Scan for the cell matching the given text and deliver its (x, y) coordinate at center. 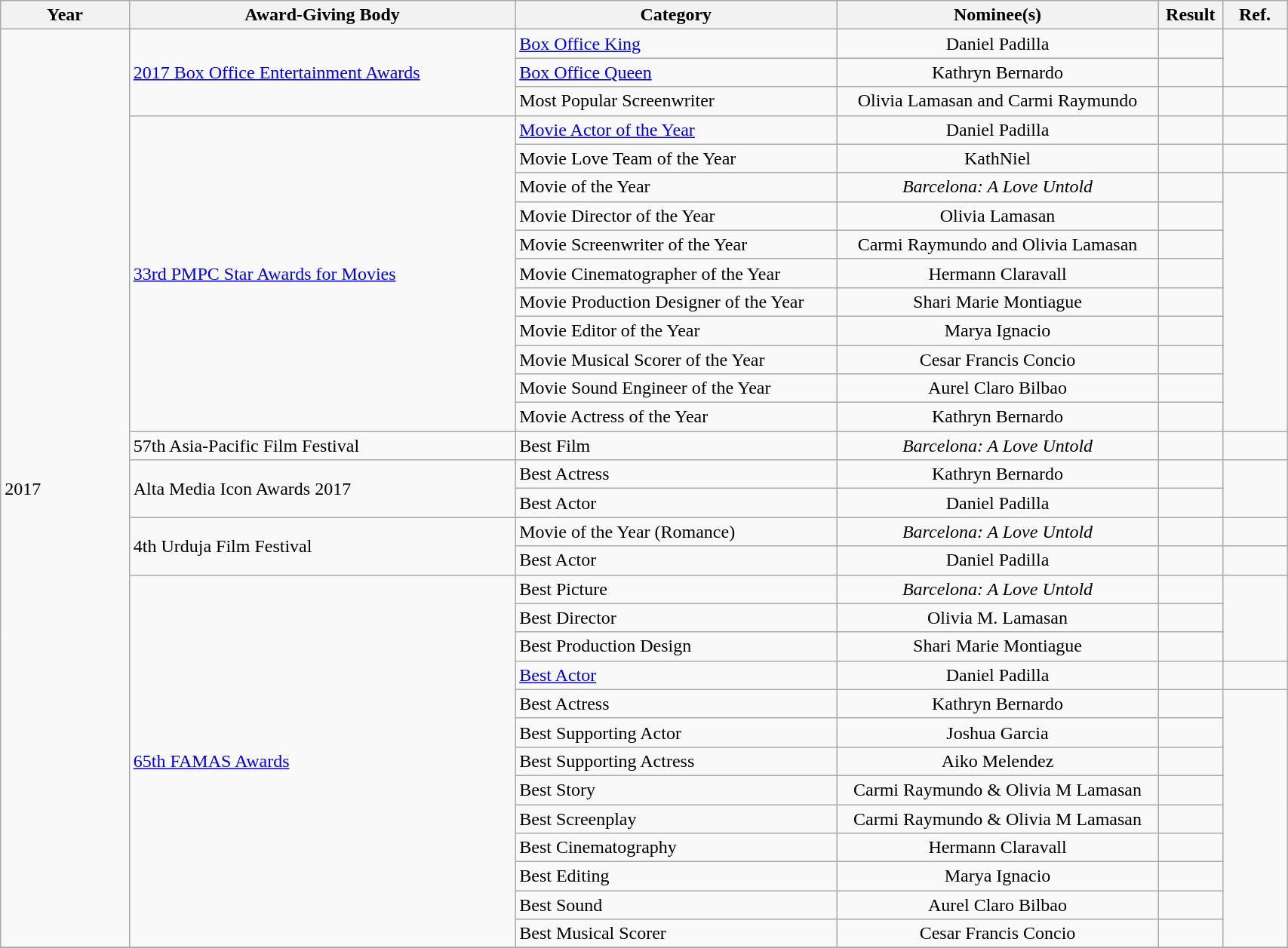
Aiko Melendez (998, 761)
Box Office Queen (676, 72)
2017 Box Office Entertainment Awards (321, 72)
Best Musical Scorer (676, 934)
Result (1191, 15)
Best Film (676, 446)
Best Sound (676, 905)
Box Office King (676, 44)
Ref. (1254, 15)
33rd PMPC Star Awards for Movies (321, 273)
Best Production Design (676, 646)
Category (676, 15)
Movie Love Team of the Year (676, 158)
Movie Director of the Year (676, 216)
Movie Editor of the Year (676, 330)
Award-Giving Body (321, 15)
Movie Actress of the Year (676, 417)
Joshua Garcia (998, 732)
Movie of the Year (676, 187)
Movie Sound Engineer of the Year (676, 388)
Best Picture (676, 589)
Best Supporting Actor (676, 732)
Movie Production Designer of the Year (676, 302)
Movie Actor of the Year (676, 130)
Best Story (676, 790)
57th Asia-Pacific Film Festival (321, 446)
4th Urduja Film Festival (321, 546)
Most Popular Screenwriter (676, 101)
Olivia Lamasan and Carmi Raymundo (998, 101)
Best Editing (676, 876)
Movie Cinematographer of the Year (676, 273)
Carmi Raymundo and Olivia Lamasan (998, 244)
Movie Screenwriter of the Year (676, 244)
Olivia Lamasan (998, 216)
2017 (65, 489)
Best Director (676, 618)
Movie of the Year (Romance) (676, 532)
Best Cinematography (676, 848)
Best Supporting Actress (676, 761)
Best Screenplay (676, 818)
Nominee(s) (998, 15)
Movie Musical Scorer of the Year (676, 360)
Alta Media Icon Awards 2017 (321, 489)
65th FAMAS Awards (321, 762)
Olivia M. Lamasan (998, 618)
Year (65, 15)
KathNiel (998, 158)
